For the text-containing cell, return its midpoint in (X, Y) coordinate format. 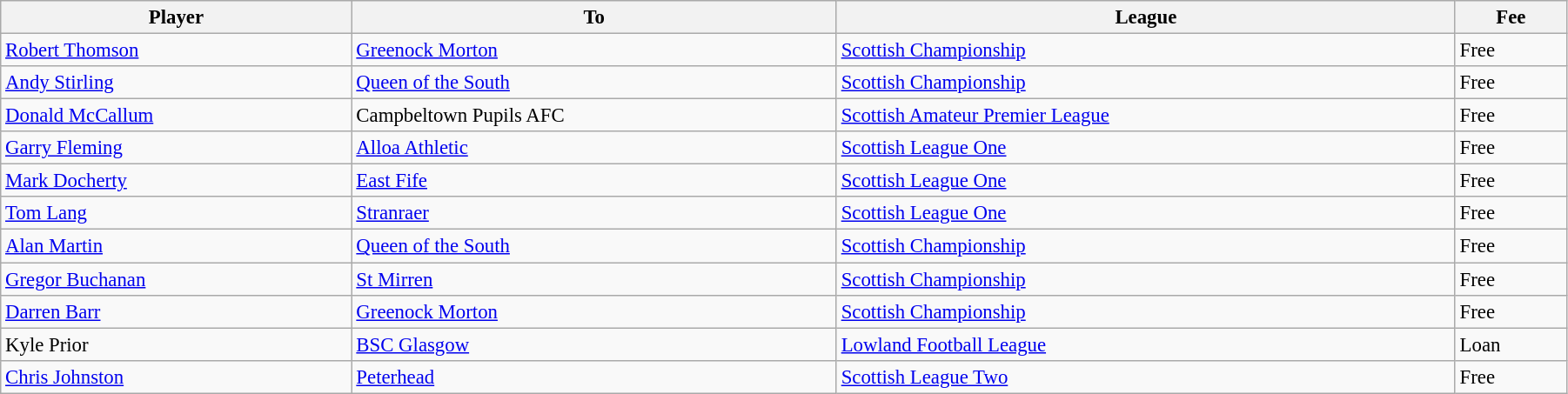
East Fife (593, 181)
League (1145, 17)
Loan (1511, 344)
Scottish Amateur Premier League (1145, 116)
Robert Thomson (176, 50)
Mark Docherty (176, 181)
Stranraer (593, 213)
Fee (1511, 17)
Player (176, 17)
Chris Johnston (176, 377)
Garry Fleming (176, 148)
Gregor Buchanan (176, 279)
St Mirren (593, 279)
Alan Martin (176, 246)
Tom Lang (176, 213)
Kyle Prior (176, 344)
Lowland Football League (1145, 344)
To (593, 17)
Donald McCallum (176, 116)
BSC Glasgow (593, 344)
Scottish League Two (1145, 377)
Darren Barr (176, 311)
Peterhead (593, 377)
Alloa Athletic (593, 148)
Andy Stirling (176, 83)
Campbeltown Pupils AFC (593, 116)
